Pinpoint the cell where the given text exists, returning its [x, y] midpoint coordinate. 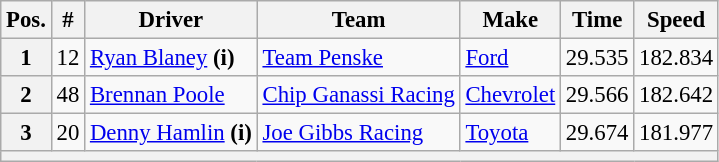
12 [68, 58]
Chip Ganassi Racing [358, 95]
182.642 [676, 95]
Brennan Poole [172, 95]
1 [26, 58]
181.977 [676, 133]
Chevrolet [510, 95]
Ford [510, 58]
Team Penske [358, 58]
29.674 [598, 133]
Ryan Blaney (i) [172, 58]
Time [598, 20]
29.535 [598, 58]
182.834 [676, 58]
Denny Hamlin (i) [172, 133]
29.566 [598, 95]
2 [26, 95]
# [68, 20]
Toyota [510, 133]
3 [26, 133]
Pos. [26, 20]
Team [358, 20]
48 [68, 95]
Joe Gibbs Racing [358, 133]
Speed [676, 20]
20 [68, 133]
Driver [172, 20]
Make [510, 20]
